Locate the cell with the specified text and output its [X, Y] center coordinate. 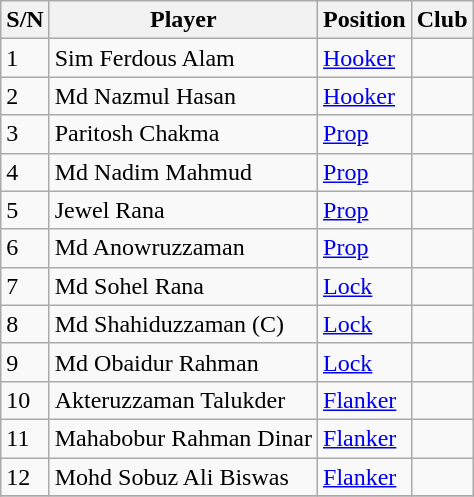
1 [25, 58]
Md Obaidur Rahman [183, 362]
8 [25, 324]
4 [25, 172]
Md Shahiduzzaman (C) [183, 324]
2 [25, 96]
Akteruzzaman Talukder [183, 400]
Md Sohel Rana [183, 286]
Jewel Rana [183, 210]
Mohd Sobuz Ali Biswas [183, 477]
S/N [25, 20]
5 [25, 210]
Position [365, 20]
9 [25, 362]
11 [25, 438]
Md Nadim Mahmud [183, 172]
Club [442, 20]
Sim Ferdous Alam [183, 58]
Md Nazmul Hasan [183, 96]
7 [25, 286]
12 [25, 477]
Player [183, 20]
Paritosh Chakma [183, 134]
6 [25, 248]
3 [25, 134]
Mahabobur Rahman Dinar [183, 438]
10 [25, 400]
Md Anowruzzaman [183, 248]
